Pinpoint the cell where the given text exists, returning its [X, Y] midpoint coordinate. 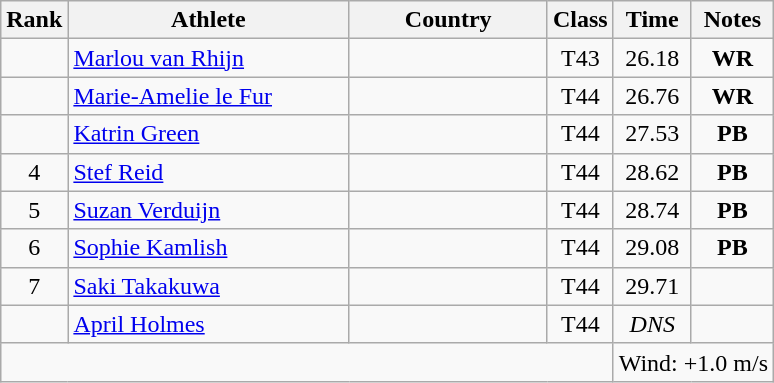
Country [448, 20]
27.53 [652, 134]
5 [34, 210]
7 [34, 286]
Saki Takakuwa [208, 286]
29.71 [652, 286]
Athlete [208, 20]
Wind: +1.0 m/s [693, 362]
28.62 [652, 172]
Time [652, 20]
DNS [652, 324]
T43 [580, 58]
Marlou van Rhijn [208, 58]
Notes [732, 20]
4 [34, 172]
Sophie Kamlish [208, 248]
Katrin Green [208, 134]
26.18 [652, 58]
Stef Reid [208, 172]
6 [34, 248]
29.08 [652, 248]
Suzan Verduijn [208, 210]
26.76 [652, 96]
April Holmes [208, 324]
28.74 [652, 210]
Class [580, 20]
Marie-Amelie le Fur [208, 96]
Rank [34, 20]
